From the cell containing the given text, extract its center point as [x, y] coordinate. 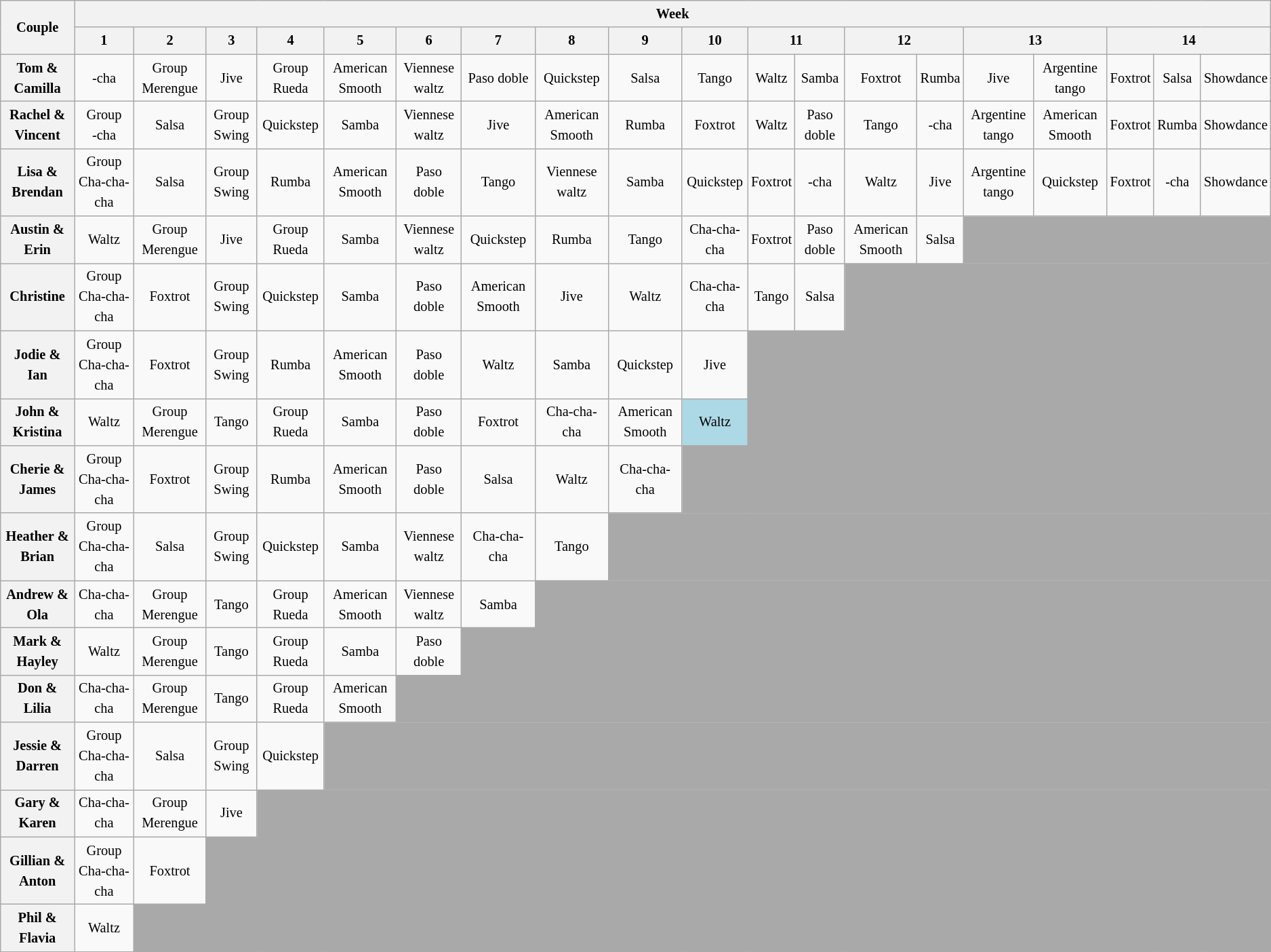
8 [571, 41]
1 [104, 41]
Austin & Erin [38, 240]
10 [714, 41]
Group-cha [104, 125]
Gillian & Anton [38, 871]
2 [169, 41]
Lisa & Brendan [38, 182]
14 [1189, 41]
Christine [38, 297]
Tom & Camilla [38, 78]
John & Kristina [38, 422]
Andrew & Ola [38, 604]
13 [1034, 41]
Jodie & Ian [38, 365]
Couple [38, 27]
6 [429, 41]
3 [232, 41]
11 [796, 41]
12 [904, 41]
9 [645, 41]
5 [361, 41]
4 [290, 41]
Jessie & Darren [38, 756]
Don & Lilia [38, 699]
Gary & Karen [38, 813]
Week [672, 14]
GroupMerengue [169, 78]
Mark & Hayley [38, 651]
Cherie & James [38, 479]
7 [498, 41]
Phil & Flavia [38, 928]
Heather & Brian [38, 547]
Rachel & Vincent [38, 125]
